Identify which cell holds the provided text, then report its [x, y] central coordinate. 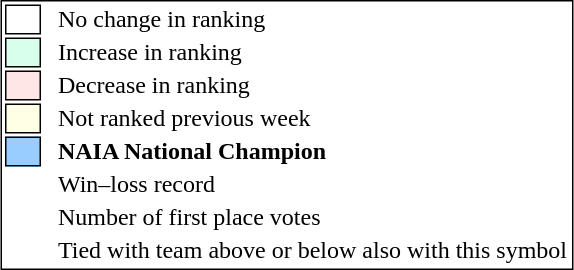
NAIA National Champion [312, 151]
Win–loss record [312, 185]
Not ranked previous week [312, 119]
Decrease in ranking [312, 85]
Tied with team above or below also with this symbol [312, 251]
Increase in ranking [312, 53]
Number of first place votes [312, 217]
No change in ranking [312, 19]
